Determine the (x, y) coordinate at the center of the cell enclosing the given text.  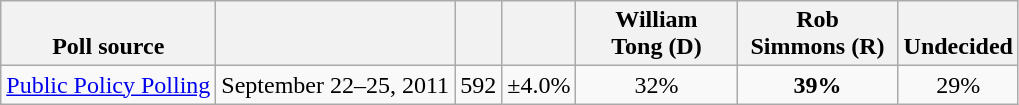
29% (958, 85)
WilliamTong (D) (656, 34)
Poll source (108, 34)
RobSimmons (R) (818, 34)
Undecided (958, 34)
592 (478, 85)
Public Policy Polling (108, 85)
September 22–25, 2011 (336, 85)
32% (656, 85)
39% (818, 85)
±4.0% (539, 85)
